Capture the cell that displays the provided text and extract its [x, y] central coordinate. 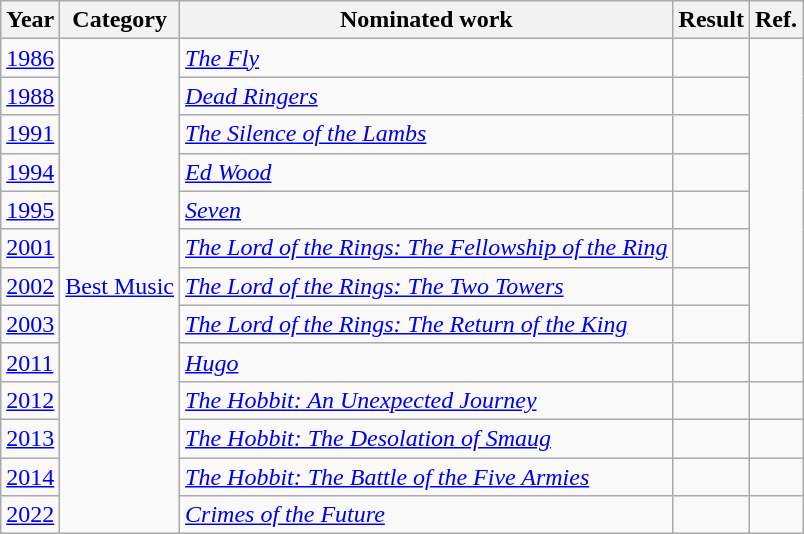
1988 [30, 96]
2002 [30, 286]
1991 [30, 134]
2022 [30, 515]
2013 [30, 438]
2011 [30, 362]
Year [30, 20]
1994 [30, 172]
Hugo [427, 362]
1986 [30, 58]
The Silence of the Lambs [427, 134]
The Fly [427, 58]
The Hobbit: An Unexpected Journey [427, 400]
2003 [30, 324]
The Hobbit: The Battle of the Five Armies [427, 477]
Ed Wood [427, 172]
The Hobbit: The Desolation of Smaug [427, 438]
The Lord of the Rings: The Fellowship of the Ring [427, 248]
Result [711, 20]
Crimes of the Future [427, 515]
The Lord of the Rings: The Two Towers [427, 286]
2001 [30, 248]
1995 [30, 210]
Nominated work [427, 20]
2012 [30, 400]
Seven [427, 210]
Ref. [776, 20]
2014 [30, 477]
The Lord of the Rings: The Return of the King [427, 324]
Category [120, 20]
Best Music [120, 286]
Dead Ringers [427, 96]
